Search for the cell housing the specified text and yield its [X, Y] center coordinate. 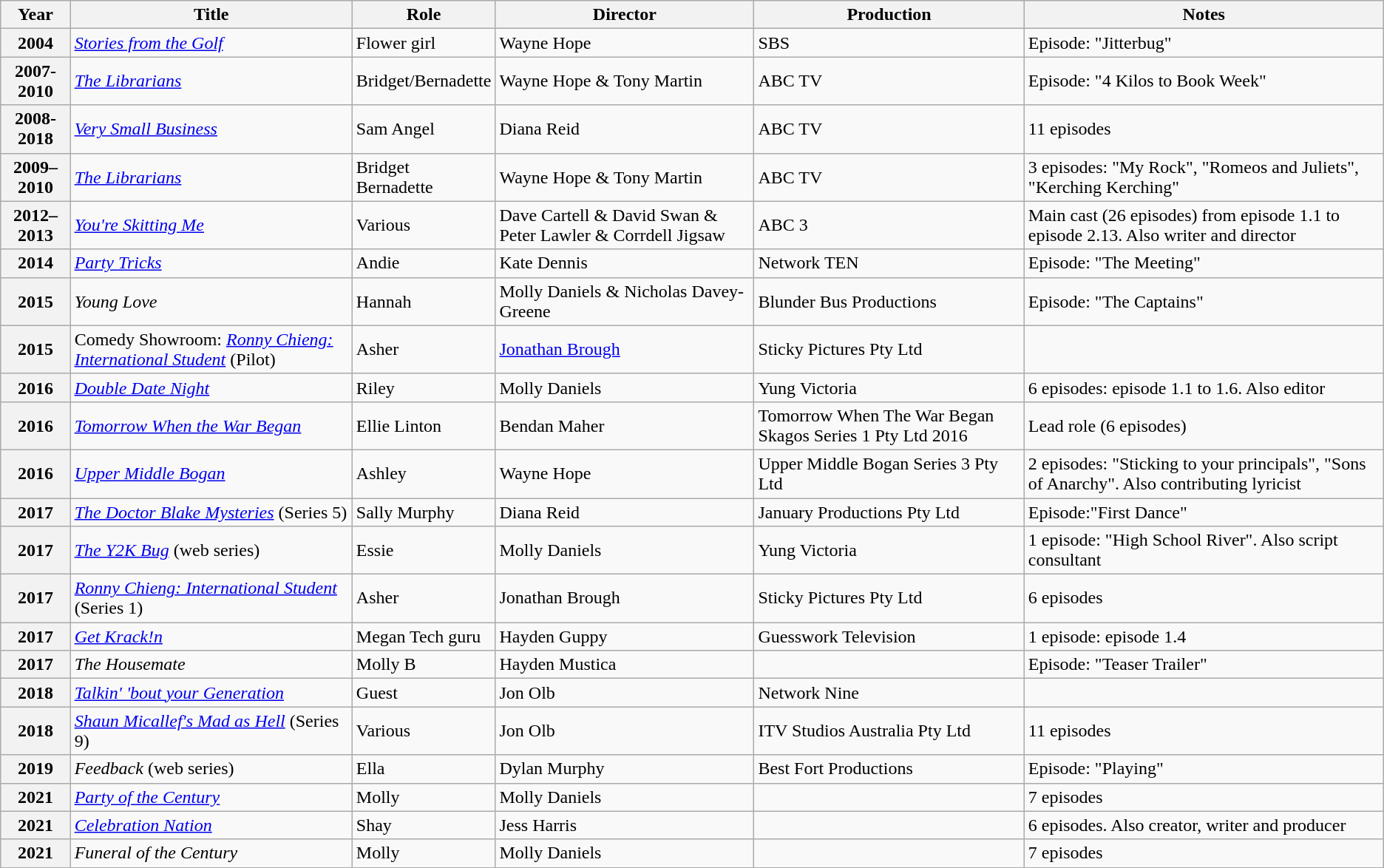
2007-2010 [35, 81]
2004 [35, 43]
Notes [1204, 15]
Andie [424, 263]
Dylan Murphy [625, 769]
Double Date Night [211, 387]
Flower girl [424, 43]
6 episodes. Also creator, writer and producer [1204, 825]
Upper Middle Bogan Series 3 Pty Ltd [889, 473]
Role [424, 15]
Episode: "Playing" [1204, 769]
Dave Cartell & David Swan & Peter Lawler & Corrdell Jigsaw [625, 225]
Hannah [424, 302]
Jess Harris [625, 825]
Shaun Micallef's Mad as Hell (Series 9) [211, 730]
Kate Dennis [625, 263]
Network Nine [889, 693]
Celebration Nation [211, 825]
1 episode: episode 1.4 [1204, 637]
The Y2K Bug (web series) [211, 550]
Episode: "Teaser Trailer" [1204, 665]
Stories from the Golf [211, 43]
Bendan Maher [625, 426]
Ronny Chieng: International Student (Series 1) [211, 599]
Main cast (26 episodes) from episode 1.1 to episode 2.13. Also writer and director [1204, 225]
Guest [424, 693]
Ashley [424, 473]
Molly Daniels & Nicholas Davey-Greene [625, 302]
Essie [424, 550]
1 episode: "High School River". Also script consultant [1204, 550]
You're Skitting Me [211, 225]
Party of the Century [211, 797]
Production [889, 15]
6 episodes: episode 1.1 to 1.6. Also editor [1204, 387]
Riley [424, 387]
Bridget/Bernadette [424, 81]
BridgetBernadette [424, 177]
Title [211, 15]
Get Krack!n [211, 637]
ABC 3 [889, 225]
Shay [424, 825]
2014 [35, 263]
Episode: "Jitterbug" [1204, 43]
Ellie Linton [424, 426]
2008-2018 [35, 129]
6 episodes [1204, 599]
3 episodes: "My Rock", "Romeos and Juliets", "Kerching Kerching" [1204, 177]
2012–2013 [35, 225]
Sally Murphy [424, 512]
The Housemate [211, 665]
Comedy Showroom: Ronny Chieng: International Student (Pilot) [211, 349]
2009–2010 [35, 177]
2019 [35, 769]
Feedback (web series) [211, 769]
Ella [424, 769]
Hayden Mustica [625, 665]
Tomorrow When The War Began Skagos Series 1 Pty Ltd 2016 [889, 426]
Director [625, 15]
Network TEN [889, 263]
Funeral of the Century [211, 853]
Party Tricks [211, 263]
Upper Middle Bogan [211, 473]
2 episodes: "Sticking to your principals", "Sons of Anarchy". Also contributing lyricist [1204, 473]
Hayden Guppy [625, 637]
Very Small Business [211, 129]
The Doctor Blake Mysteries (Series 5) [211, 512]
Talkin' 'bout your Generation [211, 693]
Sam Angel [424, 129]
Episode: "4 Kilos to Book Week" [1204, 81]
Megan Tech guru [424, 637]
Lead role (6 episodes) [1204, 426]
Guesswork Television [889, 637]
Young Love [211, 302]
Best Fort Productions [889, 769]
Episode: "The Meeting" [1204, 263]
Blunder Bus Productions [889, 302]
Tomorrow When the War Began [211, 426]
ITV Studios Australia Pty Ltd [889, 730]
Molly B [424, 665]
Episode: "The Captains" [1204, 302]
Episode:"First Dance" [1204, 512]
January Productions Pty Ltd [889, 512]
Year [35, 15]
SBS [889, 43]
